Scan for the cell matching the given text and deliver its [X, Y] coordinate at center. 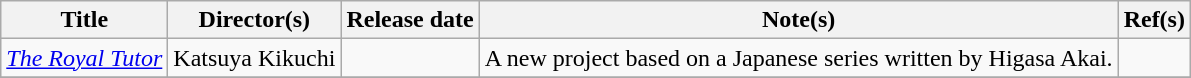
Ref(s) [1154, 20]
Note(s) [798, 20]
Director(s) [254, 20]
Title [84, 20]
Release date [410, 20]
Katsuya Kikuchi [254, 58]
A new project based on a Japanese series written by Higasa Akai. [798, 58]
The Royal Tutor [84, 58]
